Identify which cell holds the provided text, then report its (x, y) central coordinate. 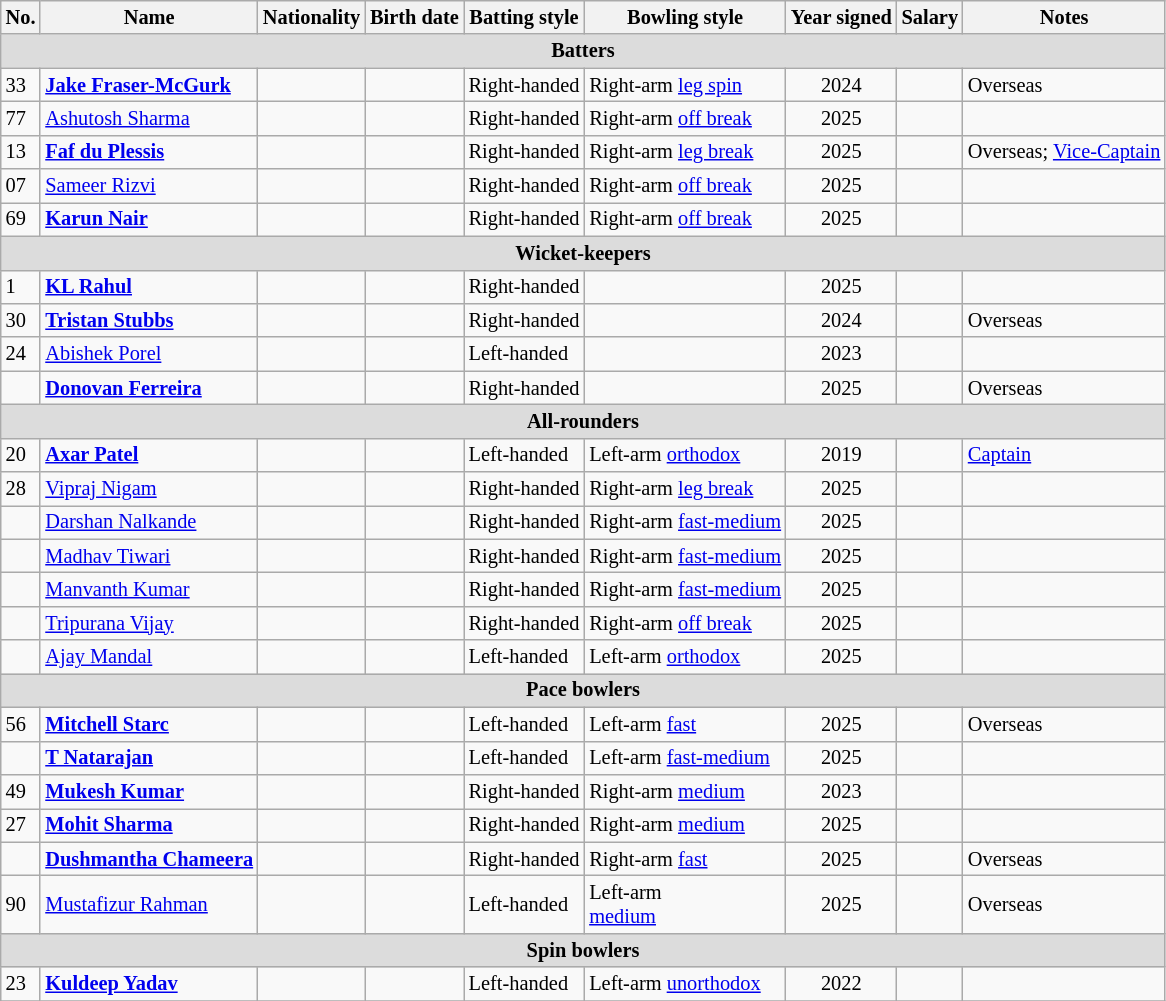
Jake Fraser-McGurk (149, 85)
Sameer Rizvi (149, 186)
2022 (842, 984)
All-rounders (583, 421)
49 (21, 791)
Year signed (842, 17)
20 (21, 455)
1 (21, 287)
Overseas; Vice-Captain (1064, 152)
Salary (930, 17)
13 (21, 152)
Spin bowlers (583, 950)
69 (21, 219)
Tristan Stubbs (149, 320)
Karun Nair (149, 219)
Left-arm unorthodox (685, 984)
Captain (1064, 455)
27 (21, 825)
24 (21, 354)
Right-arm fast (685, 859)
T Natarajan (149, 758)
Pace bowlers (583, 690)
Bowling style (685, 17)
Manvanth Kumar (149, 589)
Mohit Sharma (149, 825)
Left-arm fast-medium (685, 758)
Left-armmedium (685, 904)
28 (21, 489)
77 (21, 118)
Vipraj Nigam (149, 489)
Name (149, 17)
Abishek Porel (149, 354)
Right-arm leg spin (685, 85)
33 (21, 85)
Nationality (312, 17)
Dushmantha Chameera (149, 859)
Ajay Mandal (149, 657)
Mukesh Kumar (149, 791)
Notes (1064, 17)
Left-arm fast (685, 724)
90 (21, 904)
KL Rahul (149, 287)
Birth date (414, 17)
Madhav Tiwari (149, 556)
Ashutosh Sharma (149, 118)
Tripurana Vijay (149, 623)
No. (21, 17)
30 (21, 320)
Batting style (524, 17)
2019 (842, 455)
56 (21, 724)
23 (21, 984)
Axar Patel (149, 455)
Mitchell Starc (149, 724)
Darshan Nalkande (149, 522)
Faf du Plessis (149, 152)
Donovan Ferreira (149, 388)
Kuldeep Yadav (149, 984)
07 (21, 186)
Batters (583, 51)
Mustafizur Rahman (149, 904)
Wicket-keepers (583, 253)
